From the cell containing the given text, extract its center point as [X, Y] coordinate. 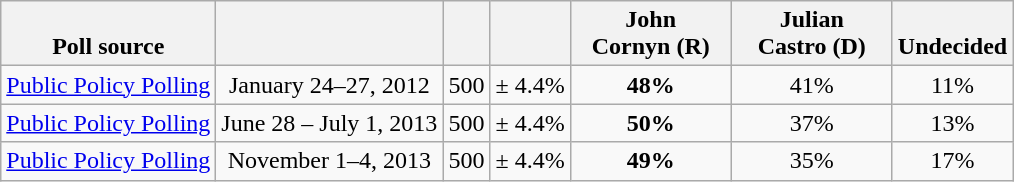
January 24–27, 2012 [330, 85]
Poll source [108, 34]
49% [650, 161]
November 1–4, 2013 [330, 161]
11% [952, 85]
Undecided [952, 34]
48% [650, 85]
JohnCornyn (R) [650, 34]
17% [952, 161]
JulianCastro (D) [812, 34]
50% [650, 123]
35% [812, 161]
June 28 – July 1, 2013 [330, 123]
41% [812, 85]
37% [812, 123]
13% [952, 123]
